Scan for the cell matching the given text and deliver its (x, y) coordinate at center. 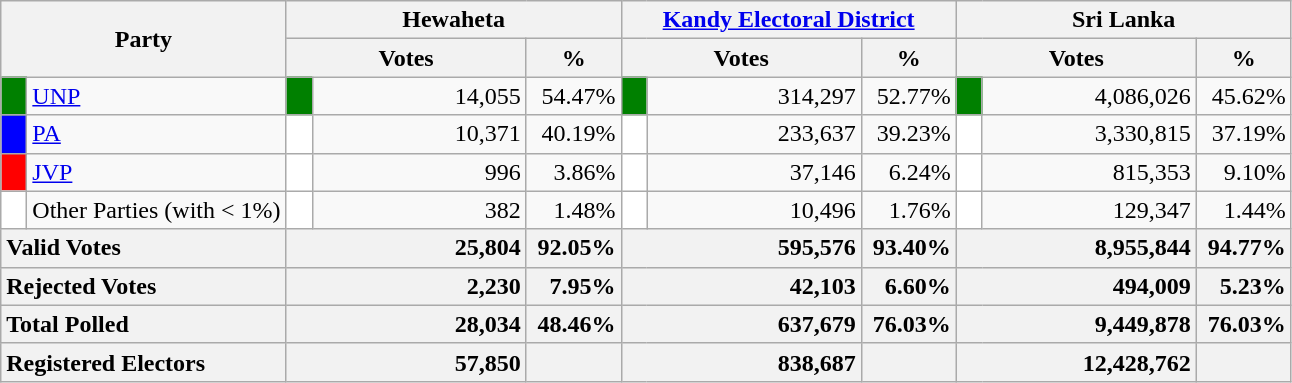
233,637 (754, 134)
37.19% (1244, 134)
9,449,878 (1076, 324)
92.05% (574, 248)
Rejected Votes (144, 286)
57,850 (406, 362)
Registered Electors (144, 362)
10,496 (754, 210)
Valid Votes (144, 248)
48.46% (574, 324)
JVP (156, 172)
54.47% (574, 96)
9.10% (1244, 172)
45.62% (1244, 96)
39.23% (908, 134)
25,804 (406, 248)
3,330,815 (1089, 134)
1.48% (574, 210)
40.19% (574, 134)
Party (144, 39)
996 (419, 172)
494,009 (1076, 286)
838,687 (741, 362)
8,955,844 (1076, 248)
6.60% (908, 286)
37,146 (754, 172)
94.77% (1244, 248)
Sri Lanka (1124, 20)
28,034 (406, 324)
1.44% (1244, 210)
Hewaheta (454, 20)
637,679 (741, 324)
5.23% (1244, 286)
815,353 (1089, 172)
3.86% (574, 172)
2,230 (406, 286)
7.95% (574, 286)
14,055 (419, 96)
12,428,762 (1076, 362)
129,347 (1089, 210)
6.24% (908, 172)
Total Polled (144, 324)
10,371 (419, 134)
52.77% (908, 96)
93.40% (908, 248)
PA (156, 134)
UNP (156, 96)
1.76% (908, 210)
595,576 (741, 248)
382 (419, 210)
Kandy Electoral District (788, 20)
314,297 (754, 96)
42,103 (741, 286)
Other Parties (with < 1%) (156, 210)
4,086,026 (1089, 96)
